Pinpoint the cell where the given text exists, returning its [x, y] midpoint coordinate. 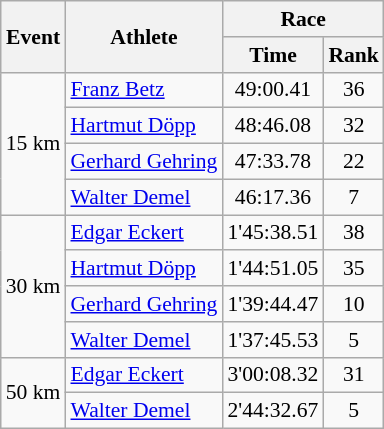
50 km [34, 392]
31 [354, 375]
Event [34, 36]
32 [354, 126]
1'37:45.53 [272, 340]
30 km [34, 286]
47:33.78 [272, 162]
49:00.41 [272, 90]
3'00:08.32 [272, 375]
15 km [34, 143]
1'39:44.47 [272, 304]
Time [272, 55]
1'45:38.51 [272, 233]
7 [354, 197]
Race [303, 19]
22 [354, 162]
38 [354, 233]
1'44:51.05 [272, 269]
Franz Betz [144, 90]
2'44:32.67 [272, 411]
Rank [354, 55]
36 [354, 90]
Athlete [144, 36]
35 [354, 269]
10 [354, 304]
48:46.08 [272, 126]
46:17.36 [272, 197]
